Pinpoint the cell where the given text exists, returning its [x, y] midpoint coordinate. 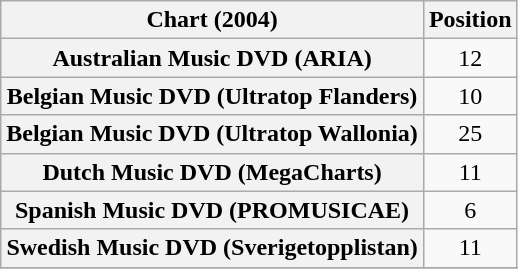
25 [470, 134]
Chart (2004) [212, 20]
Spanish Music DVD (PROMUSICAE) [212, 210]
6 [470, 210]
12 [470, 58]
Belgian Music DVD (Ultratop Wallonia) [212, 134]
Position [470, 20]
Dutch Music DVD (MegaCharts) [212, 172]
Swedish Music DVD (Sverigetopplistan) [212, 248]
Belgian Music DVD (Ultratop Flanders) [212, 96]
Australian Music DVD (ARIA) [212, 58]
10 [470, 96]
